Determine the (x, y) coordinate at the center of the cell enclosing the given text.  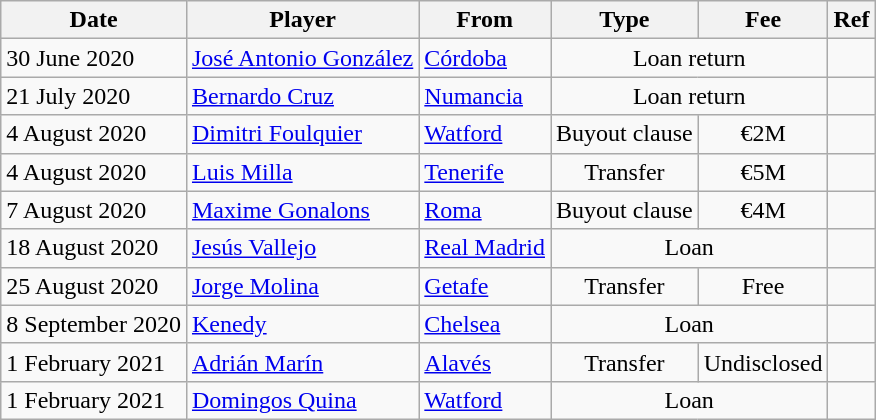
€4M (763, 210)
7 August 2020 (94, 210)
Jesús Vallejo (302, 248)
Domingos Quina (302, 400)
From (485, 20)
Kenedy (302, 324)
Date (94, 20)
Undisclosed (763, 362)
Bernardo Cruz (302, 96)
8 September 2020 (94, 324)
21 July 2020 (94, 96)
18 August 2020 (94, 248)
Fee (763, 20)
Luis Milla (302, 172)
Córdoba (485, 58)
Free (763, 286)
Roma (485, 210)
25 August 2020 (94, 286)
Real Madrid (485, 248)
Chelsea (485, 324)
Ref (852, 20)
Tenerife (485, 172)
José Antonio González (302, 58)
Jorge Molina (302, 286)
Numancia (485, 96)
€5M (763, 172)
€2M (763, 134)
Maxime Gonalons (302, 210)
Player (302, 20)
Type (624, 20)
Adrián Marín (302, 362)
Getafe (485, 286)
Dimitri Foulquier (302, 134)
30 June 2020 (94, 58)
Alavés (485, 362)
